Return [X, Y] of the center of cell containing provided text 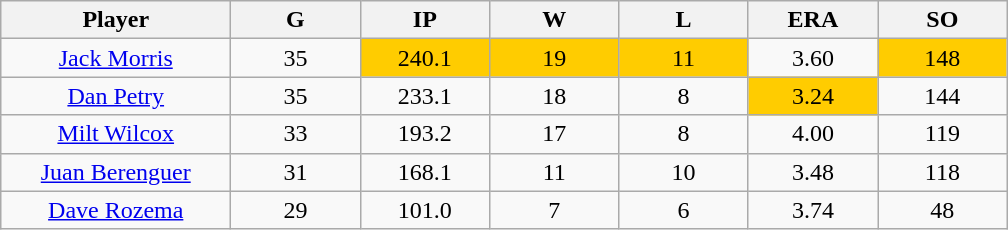
101.0 [424, 210]
33 [296, 134]
6 [684, 210]
SO [942, 20]
31 [296, 172]
Player [116, 20]
Juan Berenguer [116, 172]
IP [424, 20]
118 [942, 172]
18 [554, 96]
193.2 [424, 134]
L [684, 20]
3.74 [812, 210]
29 [296, 210]
48 [942, 210]
Dave Rozema [116, 210]
168.1 [424, 172]
4.00 [812, 134]
148 [942, 58]
7 [554, 210]
233.1 [424, 96]
ERA [812, 20]
Milt Wilcox [116, 134]
G [296, 20]
W [554, 20]
3.24 [812, 96]
144 [942, 96]
Dan Petry [116, 96]
19 [554, 58]
240.1 [424, 58]
17 [554, 134]
10 [684, 172]
3.48 [812, 172]
3.60 [812, 58]
Jack Morris [116, 58]
119 [942, 134]
